Output the [x, y] coordinate of the center of the cell containing the given text.  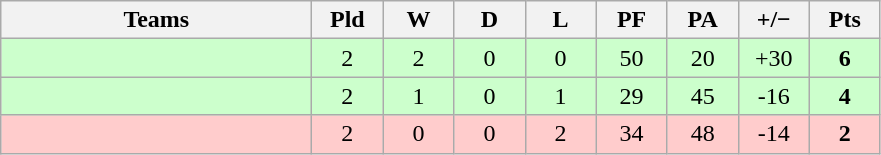
34 [632, 134]
4 [844, 96]
D [490, 20]
-16 [774, 96]
PF [632, 20]
29 [632, 96]
PA [702, 20]
Pts [844, 20]
L [560, 20]
20 [702, 58]
45 [702, 96]
-14 [774, 134]
+/− [774, 20]
Teams [156, 20]
50 [632, 58]
W [418, 20]
Pld [348, 20]
48 [702, 134]
6 [844, 58]
+30 [774, 58]
